Pinpoint the cell where the given text exists, returning its (x, y) midpoint coordinate. 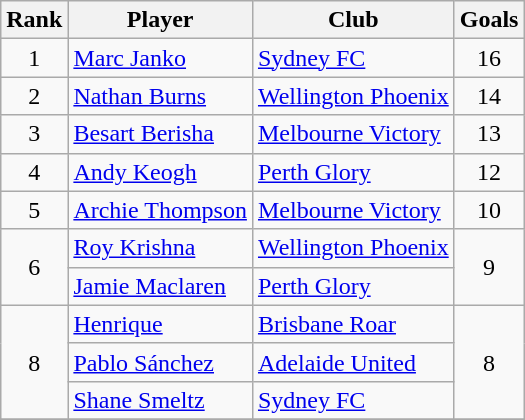
Shane Smeltz (160, 400)
13 (489, 134)
Pablo Sánchez (160, 362)
16 (489, 58)
Besart Berisha (160, 134)
Player (160, 20)
9 (489, 267)
14 (489, 96)
1 (34, 58)
2 (34, 96)
Roy Krishna (160, 248)
10 (489, 210)
5 (34, 210)
6 (34, 267)
Andy Keogh (160, 172)
Archie Thompson (160, 210)
Henrique (160, 324)
Marc Janko (160, 58)
4 (34, 172)
Jamie Maclaren (160, 286)
12 (489, 172)
Rank (34, 20)
Club (353, 20)
Brisbane Roar (353, 324)
3 (34, 134)
Nathan Burns (160, 96)
Goals (489, 20)
Adelaide United (353, 362)
